Output the (X, Y) coordinate of the center of the cell containing the given text.  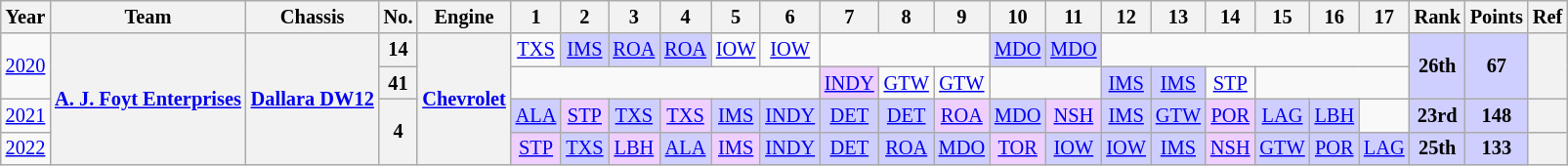
148 (1497, 115)
No. (399, 17)
15 (1282, 17)
Year (25, 17)
Chevrolet (463, 100)
TOR (1018, 148)
3 (633, 17)
Ref (1547, 17)
Points (1497, 17)
26th (1438, 66)
13 (1178, 17)
8 (907, 17)
Team (148, 17)
16 (1335, 17)
41 (399, 83)
6 (789, 17)
23rd (1438, 115)
133 (1497, 148)
Rank (1438, 17)
17 (1384, 17)
10 (1018, 17)
A. J. Foyt Enterprises (148, 100)
67 (1497, 66)
Engine (463, 17)
2 (584, 17)
25th (1438, 148)
11 (1073, 17)
5 (736, 17)
Dallara DW12 (313, 100)
2020 (25, 66)
2021 (25, 115)
7 (850, 17)
2022 (25, 148)
Chassis (313, 17)
1 (536, 17)
12 (1125, 17)
9 (961, 17)
